Pinpoint the cell where the given text exists, returning its (X, Y) midpoint coordinate. 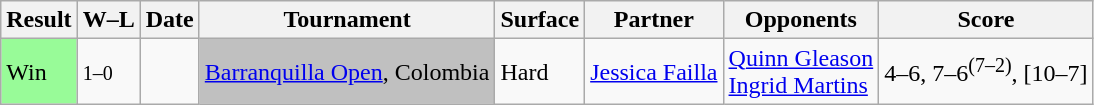
Date (170, 20)
Barranquilla Open, Colombia (347, 72)
Result (39, 20)
Tournament (347, 20)
Score (986, 20)
Hard (540, 72)
4–6, 7–6(7–2), [10–7] (986, 72)
Quinn Gleason Ingrid Martins (801, 72)
1–0 (108, 72)
Opponents (801, 20)
Partner (654, 20)
Surface (540, 20)
W–L (108, 20)
Win (39, 72)
Jessica Failla (654, 72)
